Determine the [X, Y] coordinate at the center of the cell enclosing the given text.  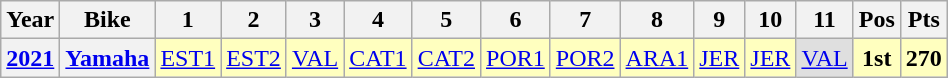
10 [770, 20]
Yamaha [108, 58]
POR2 [585, 58]
2021 [30, 58]
5 [446, 20]
CAT1 [378, 58]
Year [30, 20]
Pos [876, 20]
7 [585, 20]
8 [657, 20]
6 [516, 20]
EST2 [254, 58]
11 [824, 20]
POR1 [516, 58]
CAT2 [446, 58]
Pts [924, 20]
Bike [108, 20]
270 [924, 58]
1st [876, 58]
4 [378, 20]
1 [188, 20]
ARA1 [657, 58]
3 [314, 20]
9 [720, 20]
2 [254, 20]
EST1 [188, 58]
